For the text-containing cell, return its midpoint in (x, y) coordinate format. 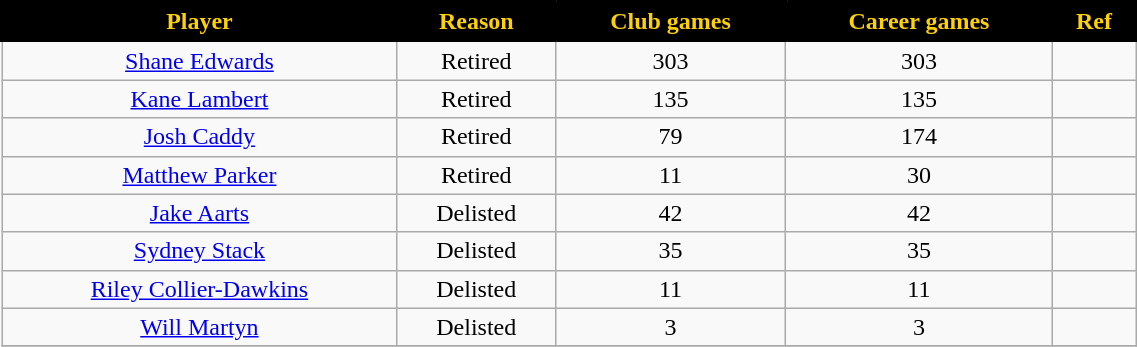
Kane Lambert (200, 99)
Reason (476, 22)
Josh Caddy (200, 137)
Player (200, 22)
Riley Collier-Dawkins (200, 289)
Matthew Parker (200, 175)
Will Martyn (200, 327)
Club games (670, 22)
30 (919, 175)
Shane Edwards (200, 60)
Jake Aarts (200, 213)
Sydney Stack (200, 251)
Ref (1094, 22)
79 (670, 137)
174 (919, 137)
Career games (919, 22)
